Search for the cell housing the specified text and yield its [x, y] center coordinate. 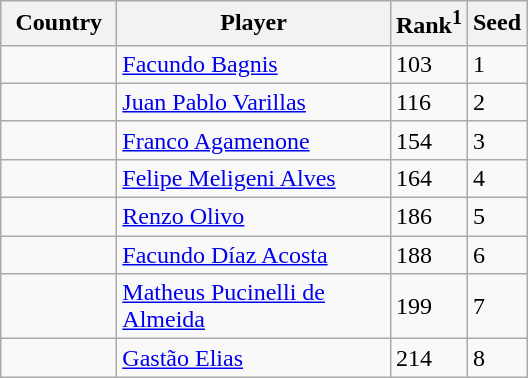
Country [59, 24]
7 [496, 306]
5 [496, 217]
6 [496, 255]
8 [496, 358]
214 [428, 358]
2 [496, 102]
Facundo Díaz Acosta [254, 255]
3 [496, 140]
Matheus Pucinelli de Almeida [254, 306]
Seed [496, 24]
188 [428, 255]
154 [428, 140]
186 [428, 217]
199 [428, 306]
116 [428, 102]
164 [428, 178]
Facundo Bagnis [254, 64]
Felipe Meligeni Alves [254, 178]
Gastão Elias [254, 358]
Player [254, 24]
1 [496, 64]
Juan Pablo Varillas [254, 102]
Rank1 [428, 24]
Franco Agamenone [254, 140]
103 [428, 64]
Renzo Olivo [254, 217]
4 [496, 178]
